Scan for the cell matching the given text and deliver its (X, Y) coordinate at center. 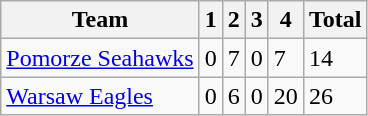
Total (335, 20)
14 (335, 58)
2 (234, 20)
4 (286, 20)
Team (100, 20)
20 (286, 96)
6 (234, 96)
26 (335, 96)
Pomorze Seahawks (100, 58)
Warsaw Eagles (100, 96)
3 (256, 20)
1 (210, 20)
